Identify which cell holds the provided text, then report its (X, Y) central coordinate. 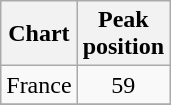
59 (123, 85)
Peakposition (123, 34)
France (39, 85)
Chart (39, 34)
